Identify which cell holds the provided text, then report its [x, y] central coordinate. 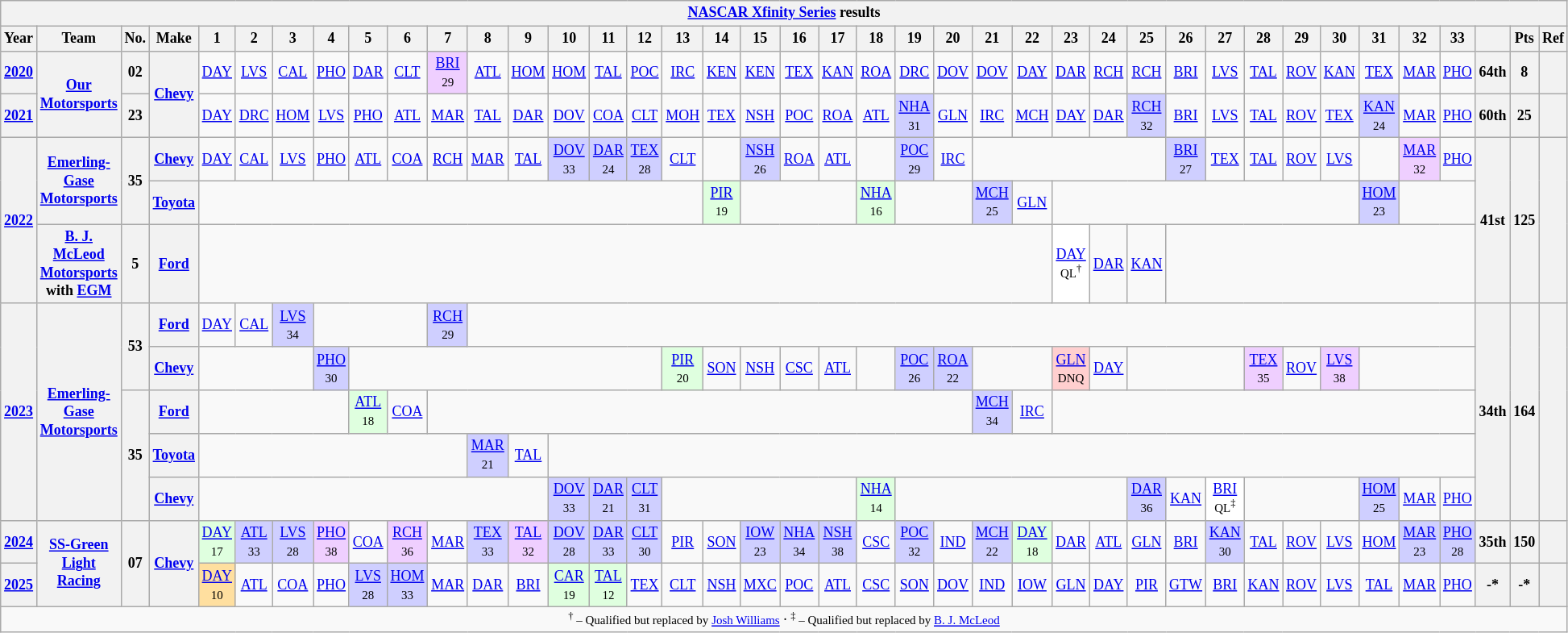
28 [1263, 39]
20 [953, 39]
15 [760, 39]
B. J. McLeod Motorsports with EGM [79, 264]
RCH29 [448, 325]
NHA31 [915, 116]
64th [1492, 73]
GLNDNQ [1072, 369]
07 [135, 563]
9 [529, 39]
2023 [19, 411]
NASCAR Xfinity Series results [784, 13]
LVS38 [1339, 369]
SS-Green Light Racing [79, 563]
17 [838, 39]
DAR21 [609, 498]
19 [915, 39]
NHA34 [799, 542]
MCH [1032, 116]
DAYQL† [1072, 264]
NSH38 [838, 542]
† – Qualified but replaced by Josh Williams · ‡ – Qualified but replaced by B. J. McLeod [784, 620]
IOW [1032, 585]
PIR20 [683, 369]
2020 [19, 73]
Pts [1524, 39]
35th [1492, 542]
No. [135, 39]
CLT31 [645, 498]
26 [1186, 39]
30 [1339, 39]
GTW [1186, 585]
Ref [1553, 39]
DAY18 [1032, 542]
13 [683, 39]
31 [1379, 39]
KAN24 [1379, 116]
Our Motorsports [79, 94]
12 [645, 39]
TEX33 [487, 542]
NSH26 [760, 159]
125 [1524, 220]
RCH32 [1147, 116]
PIR19 [722, 202]
BRIQL‡ [1225, 498]
MXC [760, 585]
TAL12 [609, 585]
1 [217, 39]
MOH [683, 116]
18 [876, 39]
MCH25 [992, 202]
ROA22 [953, 369]
CLT30 [645, 542]
02 [135, 73]
2021 [19, 116]
BRI29 [448, 73]
2022 [19, 220]
2025 [19, 585]
24 [1109, 39]
Team [79, 39]
MAR32 [1420, 159]
MCH34 [992, 412]
DOV28 [569, 542]
60th [1492, 116]
164 [1524, 411]
RCH36 [408, 542]
53 [135, 347]
HOM33 [408, 585]
TAL32 [529, 542]
22 [1032, 39]
IOW23 [760, 542]
6 [408, 39]
PHO30 [332, 369]
DAR24 [609, 159]
3 [293, 39]
16 [799, 39]
2 [254, 39]
27 [1225, 39]
POC26 [915, 369]
POC29 [915, 159]
4 [332, 39]
7 [448, 39]
NHA16 [876, 202]
CAR19 [569, 585]
32 [1420, 39]
41st [1492, 220]
MCH22 [992, 542]
Make [174, 39]
POC32 [915, 542]
29 [1302, 39]
DAR36 [1147, 498]
10 [569, 39]
HOM25 [1379, 498]
PHO28 [1458, 542]
MAR23 [1420, 542]
HOM23 [1379, 202]
DAY17 [217, 542]
11 [609, 39]
KAN30 [1225, 542]
TEX28 [645, 159]
2024 [19, 542]
DAR33 [609, 542]
14 [722, 39]
34th [1492, 411]
ATL33 [254, 542]
MAR21 [487, 455]
PHO38 [332, 542]
33 [1458, 39]
BRI27 [1186, 159]
NHA14 [876, 498]
LVS34 [293, 325]
DAY10 [217, 585]
TEX35 [1263, 369]
Year [19, 39]
21 [992, 39]
ATL18 [367, 412]
150 [1524, 542]
